Capture the cell that displays the provided text and extract its (x, y) central coordinate. 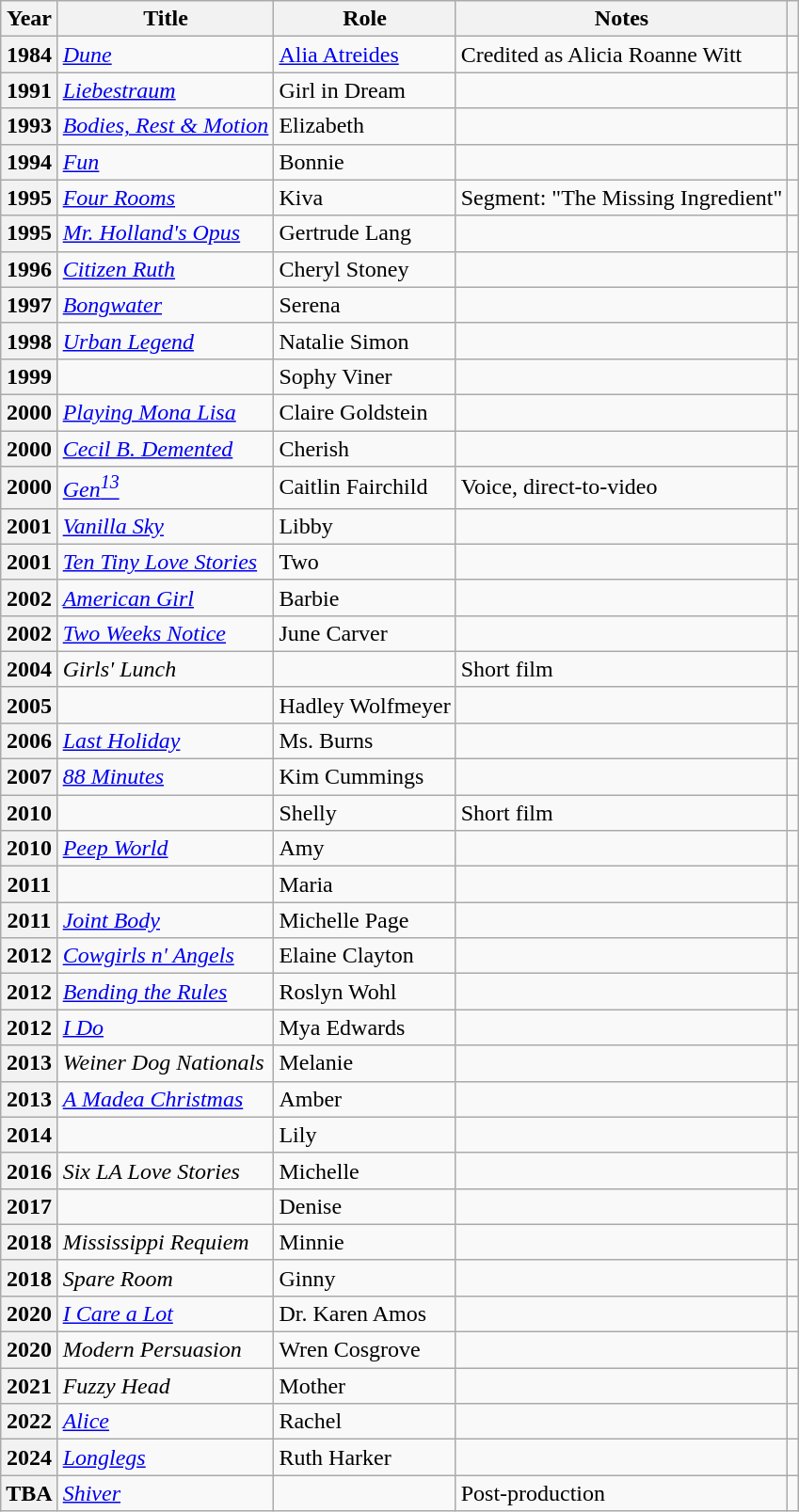
Two Weeks Notice (166, 633)
Bending the Rules (166, 992)
Six LA Love Stories (166, 1170)
Serena (365, 305)
Wren Cosgrove (365, 1350)
American Girl (166, 597)
Two (365, 562)
Cecil B. Demented (166, 449)
Kim Cummings (365, 777)
Melanie (365, 1063)
Peep World (166, 849)
Modern Persuasion (166, 1350)
Girl in Dream (365, 90)
88 Minutes (166, 777)
Ten Tiny Love Stories (166, 562)
Amber (365, 1099)
Rachel (365, 1422)
Liebestraum (166, 90)
Claire Goldstein (365, 412)
Four Rooms (166, 198)
2024 (29, 1457)
Elaine Clayton (365, 956)
Dune (166, 55)
I Do (166, 1027)
Michelle (365, 1170)
Denise (365, 1206)
1996 (29, 269)
Shelly (365, 813)
Spare Room (166, 1278)
Mya Edwards (365, 1027)
1999 (29, 376)
Cowgirls n' Angels (166, 956)
Ms. Burns (365, 740)
I Care a Lot (166, 1313)
Michelle Page (365, 920)
Fuzzy Head (166, 1386)
2004 (29, 669)
2021 (29, 1386)
1998 (29, 341)
Kiva (365, 198)
Bodies, Rest & Motion (166, 126)
1993 (29, 126)
2007 (29, 777)
1991 (29, 90)
Ruth Harker (365, 1457)
Alice (166, 1422)
Title (166, 19)
Libby (365, 526)
Ginny (365, 1278)
Sophy Viner (365, 376)
1994 (29, 162)
Cherish (365, 449)
2005 (29, 705)
Amy (365, 849)
2017 (29, 1206)
2014 (29, 1135)
Alia Atreides (365, 55)
A Madea Christmas (166, 1099)
Role (365, 19)
Credited as Alicia Roanne Witt (621, 55)
Elizabeth (365, 126)
Shiver (166, 1493)
Post-production (621, 1493)
Joint Body (166, 920)
Caitlin Fairchild (365, 487)
Playing Mona Lisa (166, 412)
Year (29, 19)
Bongwater (166, 305)
2016 (29, 1170)
Fun (166, 162)
Maria (365, 884)
Longlegs (166, 1457)
Hadley Wolfmeyer (365, 705)
1997 (29, 305)
Notes (621, 19)
Natalie Simon (365, 341)
Gen13 (166, 487)
Last Holiday (166, 740)
2006 (29, 740)
Mother (365, 1386)
Segment: "The Missing Ingredient" (621, 198)
1984 (29, 55)
Lily (365, 1135)
Citizen Ruth (166, 269)
Gertrude Lang (365, 233)
Weiner Dog Nationals (166, 1063)
2022 (29, 1422)
Girls' Lunch (166, 669)
June Carver (365, 633)
Urban Legend (166, 341)
Roslyn Wohl (365, 992)
Dr. Karen Amos (365, 1313)
Minnie (365, 1242)
Vanilla Sky (166, 526)
Mississippi Requiem (166, 1242)
Cheryl Stoney (365, 269)
TBA (29, 1493)
Mr. Holland's Opus (166, 233)
Voice, direct-to-video (621, 487)
Barbie (365, 597)
Bonnie (365, 162)
